For the text-containing cell, return its midpoint in (x, y) coordinate format. 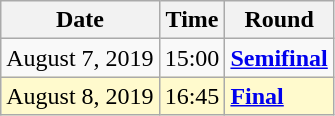
15:00 (192, 58)
August 8, 2019 (80, 96)
Final (279, 96)
Time (192, 20)
August 7, 2019 (80, 58)
Semifinal (279, 58)
Date (80, 20)
Round (279, 20)
16:45 (192, 96)
